Pinpoint the cell where the given text exists, returning its (X, Y) midpoint coordinate. 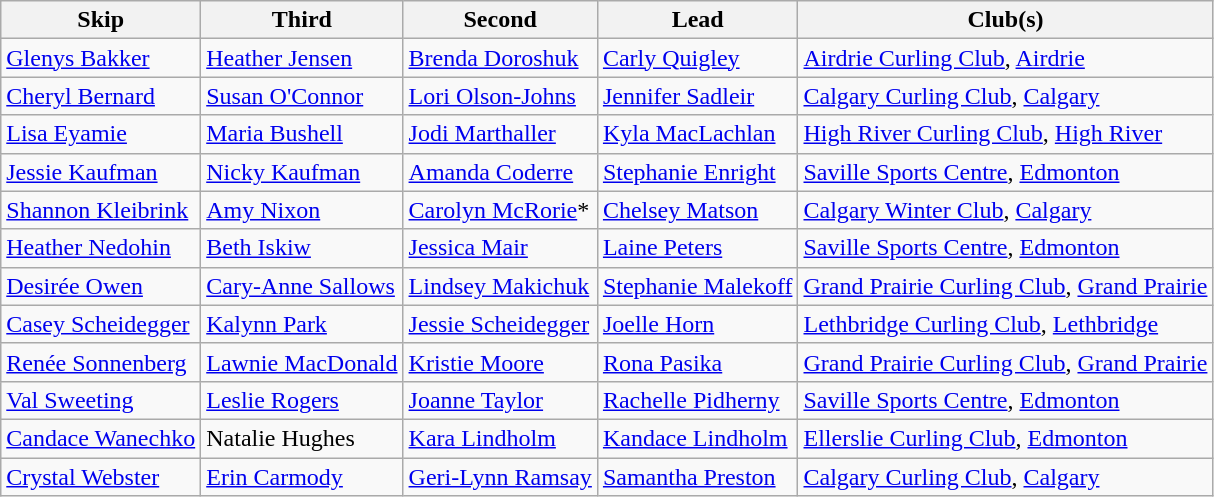
Ellerslie Curling Club, Edmonton (1006, 438)
Second (500, 20)
Glenys Bakker (101, 58)
Cheryl Bernard (101, 96)
Geri-Lynn Ramsay (500, 477)
Calgary Winter Club, Calgary (1006, 210)
Lead (698, 20)
Laine Peters (698, 248)
Third (302, 20)
Lawnie MacDonald (302, 362)
Kyla MacLachlan (698, 134)
Amanda Coderre (500, 172)
Lisa Eyamie (101, 134)
High River Curling Club, High River (1006, 134)
Cary-Anne Sallows (302, 286)
Jennifer Sadleir (698, 96)
Amy Nixon (302, 210)
Jessica Mair (500, 248)
Shannon Kleibrink (101, 210)
Lethbridge Curling Club, Lethbridge (1006, 324)
Renée Sonnenberg (101, 362)
Jodi Marthaller (500, 134)
Nicky Kaufman (302, 172)
Carly Quigley (698, 58)
Leslie Rogers (302, 400)
Kalynn Park (302, 324)
Erin Carmody (302, 477)
Joanne Taylor (500, 400)
Rachelle Pidherny (698, 400)
Lindsey Makichuk (500, 286)
Jessie Scheidegger (500, 324)
Rona Pasika (698, 362)
Stephanie Enright (698, 172)
Samantha Preston (698, 477)
Candace Wanechko (101, 438)
Kara Lindholm (500, 438)
Desirée Owen (101, 286)
Airdrie Curling Club, Airdrie (1006, 58)
Carolyn McRorie* (500, 210)
Lori Olson-Johns (500, 96)
Maria Bushell (302, 134)
Skip (101, 20)
Brenda Doroshuk (500, 58)
Natalie Hughes (302, 438)
Jessie Kaufman (101, 172)
Casey Scheidegger (101, 324)
Kandace Lindholm (698, 438)
Kristie Moore (500, 362)
Heather Nedohin (101, 248)
Chelsey Matson (698, 210)
Stephanie Malekoff (698, 286)
Beth Iskiw (302, 248)
Joelle Horn (698, 324)
Susan O'Connor (302, 96)
Club(s) (1006, 20)
Val Sweeting (101, 400)
Heather Jensen (302, 58)
Crystal Webster (101, 477)
